Capture the cell that displays the provided text and extract its [x, y] central coordinate. 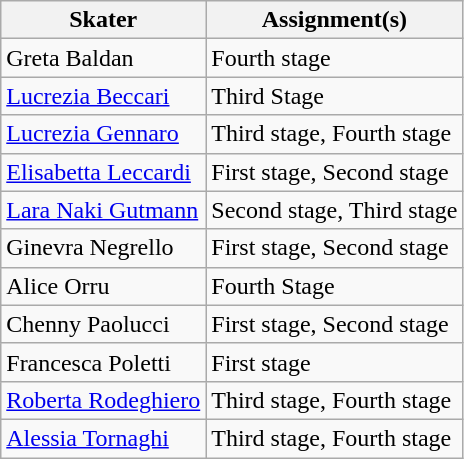
Skater [104, 20]
Roberta Rodeghiero [104, 400]
Fourth Stage [334, 286]
Second stage, Third stage [334, 210]
Fourth stage [334, 58]
Chenny Paolucci [104, 324]
Third Stage [334, 96]
Greta Baldan [104, 58]
Assignment(s) [334, 20]
First stage [334, 362]
Francesca Poletti [104, 362]
Elisabetta Leccardi [104, 172]
Ginevra Negrello [104, 248]
Lucrezia Gennaro [104, 134]
Lara Naki Gutmann [104, 210]
Alice Orru [104, 286]
Alessia Tornaghi [104, 438]
Lucrezia Beccari [104, 96]
